For the text-containing cell, return its midpoint in [X, Y] coordinate format. 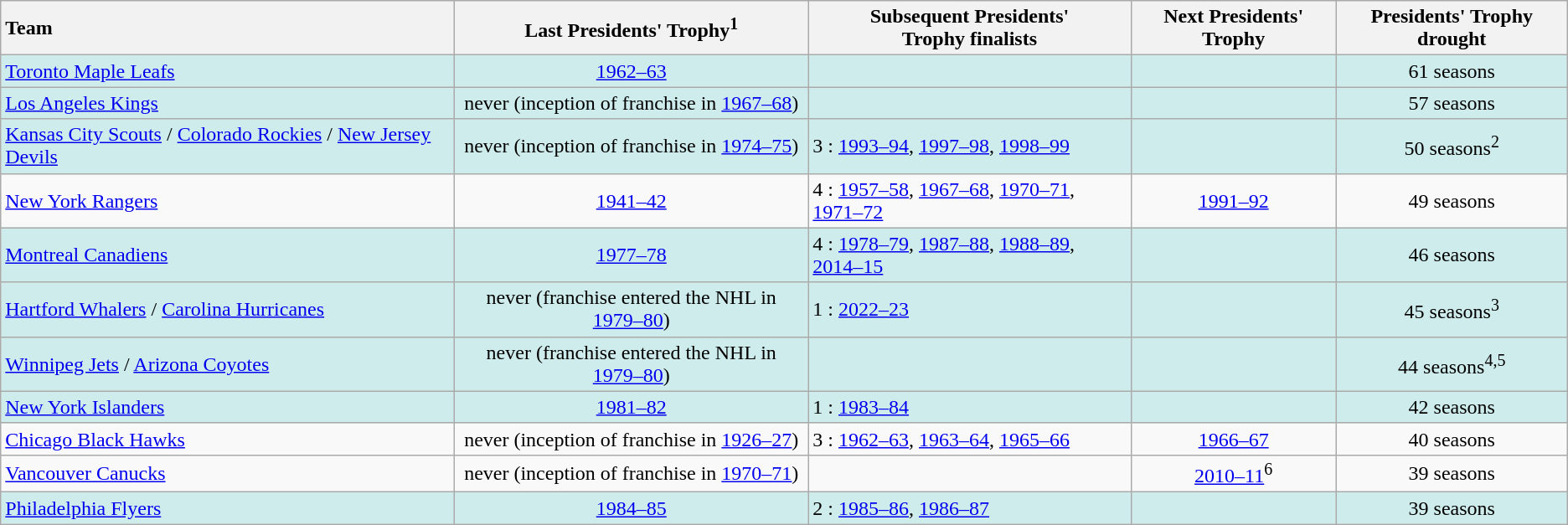
1941–42 [632, 201]
Los Angeles Kings [228, 103]
Chicago Black Hawks [228, 439]
46 seasons [1452, 255]
3 : 1993–94, 1997–98, 1998–99 [970, 146]
never (inception of franchise in 1926–27) [632, 439]
Subsequent Presidents'Trophy finalists [970, 28]
1 : 1983–84 [970, 407]
50 seasons2 [1452, 146]
New York Rangers [228, 201]
1962–63 [632, 71]
never (inception of franchise in 1967–68) [632, 103]
never (inception of franchise in 1974–75) [632, 146]
45 seasons3 [1452, 310]
4 : 1957–58, 1967–68, 1970–71, 1971–72 [970, 201]
never (inception of franchise in 1970–71) [632, 474]
1991–92 [1233, 201]
49 seasons [1452, 201]
New York Islanders [228, 407]
Kansas City Scouts / Colorado Rockies / New Jersey Devils [228, 146]
42 seasons [1452, 407]
1981–82 [632, 407]
1966–67 [1233, 439]
Team [228, 28]
4 : 1978–79, 1987–88, 1988–89, 2014–15 [970, 255]
2 : 1985–86, 1986–87 [970, 508]
2010–116 [1233, 474]
Montreal Canadiens [228, 255]
Next Presidents' Trophy [1233, 28]
40 seasons [1452, 439]
Hartford Whalers / Carolina Hurricanes [228, 310]
Toronto Maple Leafs [228, 71]
Winnipeg Jets / Arizona Coyotes [228, 363]
1977–78 [632, 255]
57 seasons [1452, 103]
3 : 1962–63, 1963–64, 1965–66 [970, 439]
61 seasons [1452, 71]
Vancouver Canucks [228, 474]
1 : 2022–23 [970, 310]
Last Presidents' Trophy1 [632, 28]
Philadelphia Flyers [228, 508]
1984–85 [632, 508]
44 seasons4,5 [1452, 363]
Presidents' Trophy drought [1452, 28]
